Locate the cell with the specified text and output its (x, y) center coordinate. 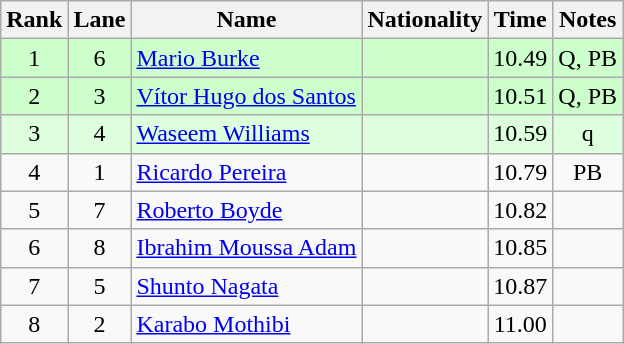
Nationality (425, 20)
q (588, 134)
Notes (588, 20)
Time (520, 20)
Lane (100, 20)
Karabo Mothibi (246, 324)
Name (246, 20)
10.85 (520, 248)
10.59 (520, 134)
Mario Burke (246, 58)
10.82 (520, 210)
Ibrahim Moussa Adam (246, 248)
PB (588, 172)
10.87 (520, 286)
Ricardo Pereira (246, 172)
10.51 (520, 96)
Rank (34, 20)
Waseem Williams (246, 134)
Roberto Boyde (246, 210)
Shunto Nagata (246, 286)
11.00 (520, 324)
Vítor Hugo dos Santos (246, 96)
10.79 (520, 172)
10.49 (520, 58)
